Identify which cell holds the provided text, then report its [x, y] central coordinate. 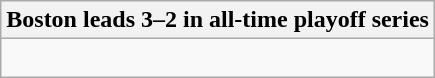
Boston leads 3–2 in all-time playoff series [218, 20]
